Search for the cell housing the specified text and yield its [x, y] center coordinate. 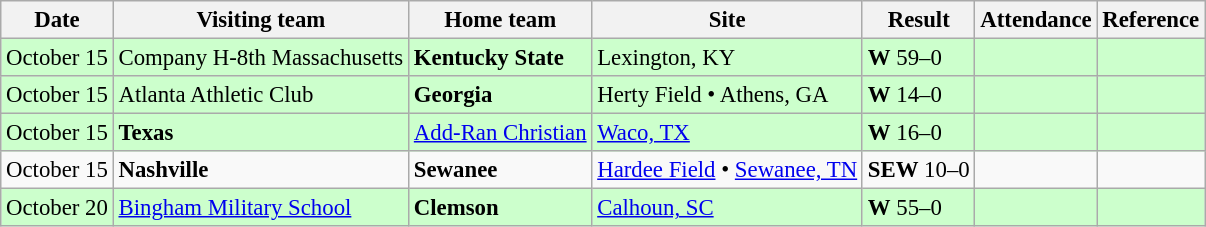
Result [918, 20]
W 59–0 [918, 58]
SEW 10–0 [918, 170]
W 14–0 [918, 95]
Site [728, 20]
Visiting team [260, 20]
Sewanee [500, 170]
W 55–0 [918, 208]
Atlanta Athletic Club [260, 95]
Attendance [1036, 20]
Calhoun, SC [728, 208]
Bingham Military School [260, 208]
Georgia [500, 95]
Nashville [260, 170]
Herty Field • Athens, GA [728, 95]
Date [57, 20]
Kentucky State [500, 58]
Reference [1151, 20]
Hardee Field • Sewanee, TN [728, 170]
Texas [260, 133]
Home team [500, 20]
Clemson [500, 208]
Waco, TX [728, 133]
W 16–0 [918, 133]
Lexington, KY [728, 58]
October 20 [57, 208]
Company H-8th Massachusetts [260, 58]
Add-Ran Christian [500, 133]
